Capture the cell that displays the provided text and extract its (x, y) central coordinate. 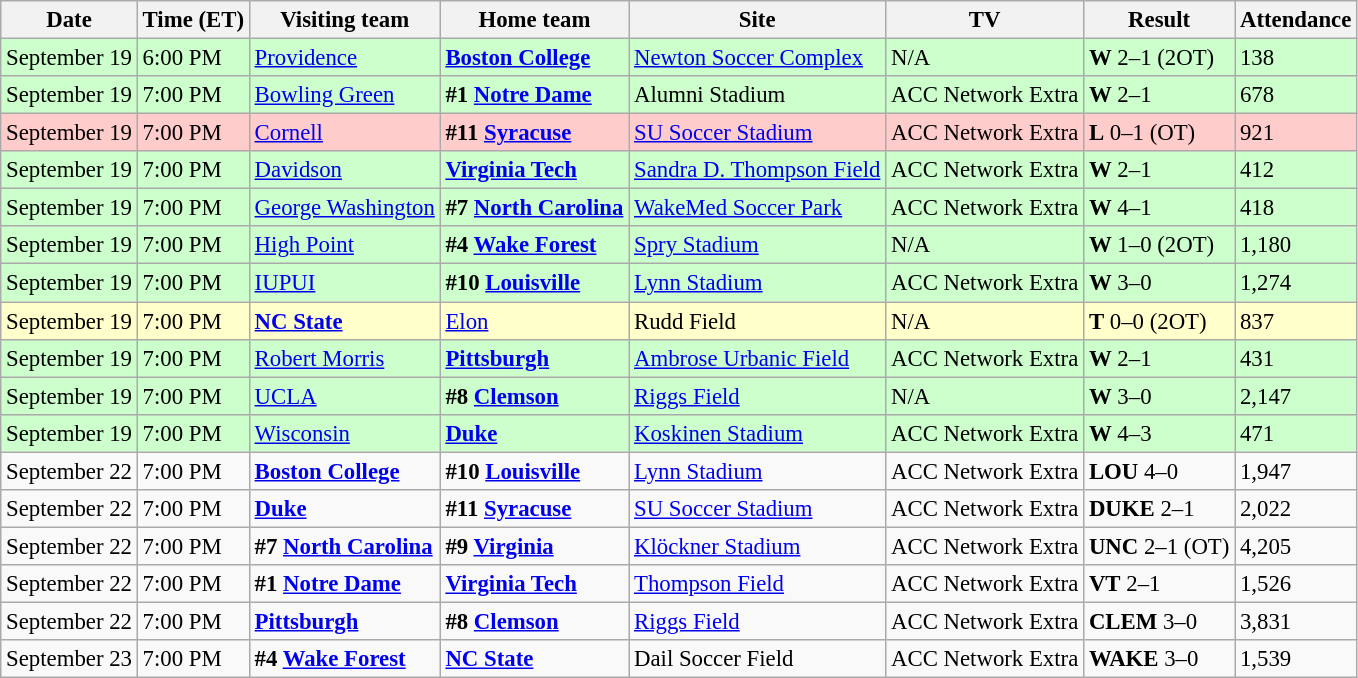
Sandra D. Thompson Field (758, 170)
Home team (534, 20)
September 23 (69, 659)
6:00 PM (193, 58)
2,147 (1296, 396)
3,831 (1296, 621)
138 (1296, 58)
1,274 (1296, 283)
Bowling Green (344, 95)
4,205 (1296, 546)
CLEM 3–0 (1160, 621)
Visiting team (344, 20)
Spry Stadium (758, 245)
1,947 (1296, 471)
George Washington (344, 208)
Providence (344, 58)
418 (1296, 208)
Wisconsin (344, 433)
LOU 4–0 (1160, 471)
Cornell (344, 133)
W 4–1 (1160, 208)
Koskinen Stadium (758, 433)
837 (1296, 321)
UCLA (344, 396)
DUKE 2–1 (1160, 509)
Alumni Stadium (758, 95)
Davidson (344, 170)
Klöckner Stadium (758, 546)
L 0–1 (OT) (1160, 133)
Ambrose Urbanic Field (758, 358)
T 0–0 (2OT) (1160, 321)
W 4–3 (1160, 433)
Result (1160, 20)
#9 Virginia (534, 546)
678 (1296, 95)
W 1–0 (2OT) (1160, 245)
2,022 (1296, 509)
1,539 (1296, 659)
Robert Morris (344, 358)
Rudd Field (758, 321)
Site (758, 20)
W 2–1 (2OT) (1160, 58)
412 (1296, 170)
Date (69, 20)
UNC 2–1 (OT) (1160, 546)
TV (985, 20)
WAKE 3–0 (1160, 659)
WakeMed Soccer Park (758, 208)
VT 2–1 (1160, 584)
471 (1296, 433)
High Point (344, 245)
Thompson Field (758, 584)
Time (ET) (193, 20)
1,526 (1296, 584)
Attendance (1296, 20)
IUPUI (344, 283)
921 (1296, 133)
Dail Soccer Field (758, 659)
1,180 (1296, 245)
431 (1296, 358)
Elon (534, 321)
Newton Soccer Complex (758, 58)
